Search for the cell housing the specified text and yield its (x, y) center coordinate. 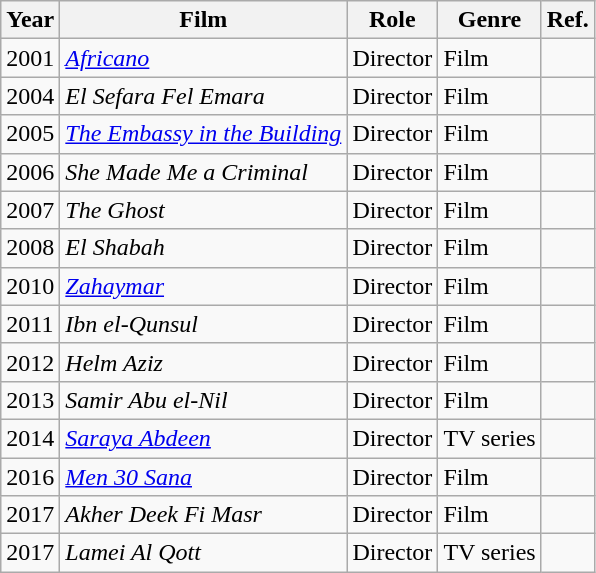
Genre (490, 20)
Lamei Al Qott (204, 553)
Akher Deek Fi Masr (204, 515)
Africano (204, 58)
Ibn el-Qunsul (204, 324)
2012 (30, 362)
Helm Aziz (204, 362)
2013 (30, 400)
2006 (30, 172)
Zahaymar (204, 286)
Year (30, 20)
The Embassy in the Building (204, 134)
Men 30 Sana (204, 477)
Samir Abu el-Nil (204, 400)
Saraya Abdeen (204, 438)
2007 (30, 210)
2011 (30, 324)
2004 (30, 96)
Ref. (568, 20)
2014 (30, 438)
She Made Me a Criminal (204, 172)
El Sefara Fel Emara (204, 96)
2001 (30, 58)
2005 (30, 134)
2008 (30, 248)
Role (392, 20)
2010 (30, 286)
El Shabah (204, 248)
2016 (30, 477)
The Ghost (204, 210)
